Capture the cell that displays the provided text and extract its (X, Y) central coordinate. 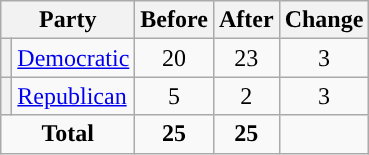
Total (68, 134)
20 (174, 58)
Republican (74, 96)
2 (246, 96)
Democratic (74, 58)
Change (324, 20)
23 (246, 58)
Before (174, 20)
5 (174, 96)
After (246, 20)
Party (68, 20)
